From the cell containing the given text, extract its center point as (X, Y) coordinate. 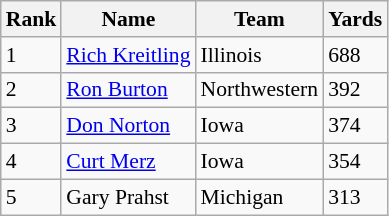
Gary Prahst (128, 197)
Don Norton (128, 126)
354 (355, 162)
2 (32, 90)
374 (355, 126)
Name (128, 19)
313 (355, 197)
1 (32, 55)
Yards (355, 19)
4 (32, 162)
Team (260, 19)
5 (32, 197)
Curt Merz (128, 162)
Rank (32, 19)
392 (355, 90)
Rich Kreitling (128, 55)
Michigan (260, 197)
688 (355, 55)
Ron Burton (128, 90)
Illinois (260, 55)
3 (32, 126)
Northwestern (260, 90)
